Scan for the cell matching the given text and deliver its (x, y) coordinate at center. 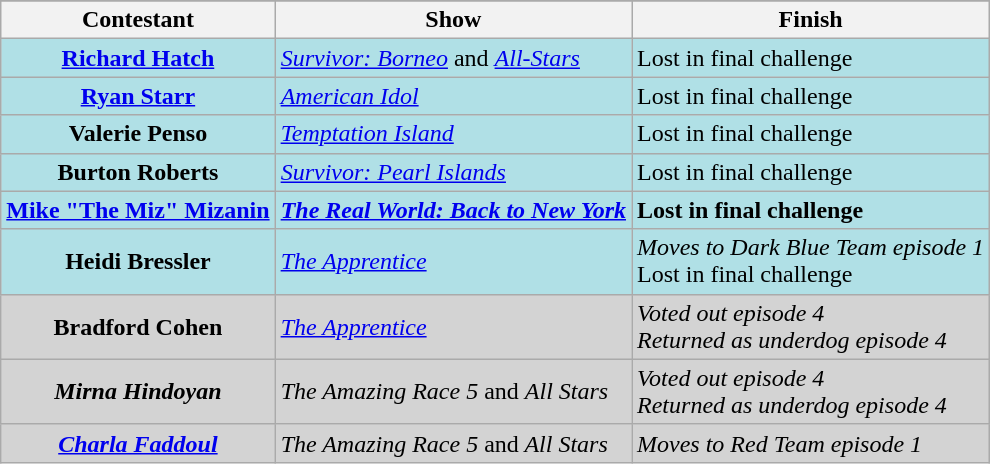
Mirna Hindoyan (138, 392)
Mike "The Miz" Mizanin (138, 210)
Survivor: Pearl Islands (453, 172)
Temptation Island (453, 134)
Moves to Dark Blue Team episode 1Lost in final challenge (811, 262)
Finish (811, 20)
Contestant (138, 20)
American Idol (453, 96)
Show (453, 20)
Charla Faddoul (138, 443)
Heidi Bressler (138, 262)
Valerie Penso (138, 134)
Burton Roberts (138, 172)
The Real World: Back to New York (453, 210)
Survivor: Borneo and All-Stars (453, 58)
Richard Hatch (138, 58)
Bradford Cohen (138, 326)
Moves to Red Team episode 1 (811, 443)
Ryan Starr (138, 96)
